Locate the cell with the specified text and output its (x, y) center coordinate. 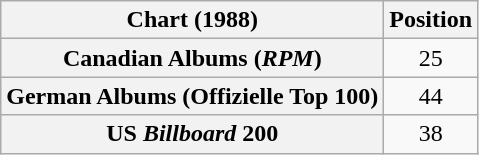
US Billboard 200 (192, 134)
Chart (1988) (192, 20)
25 (431, 58)
German Albums (Offizielle Top 100) (192, 96)
44 (431, 96)
Canadian Albums (RPM) (192, 58)
Position (431, 20)
38 (431, 134)
